Locate the cell with the specified text and output its (X, Y) center coordinate. 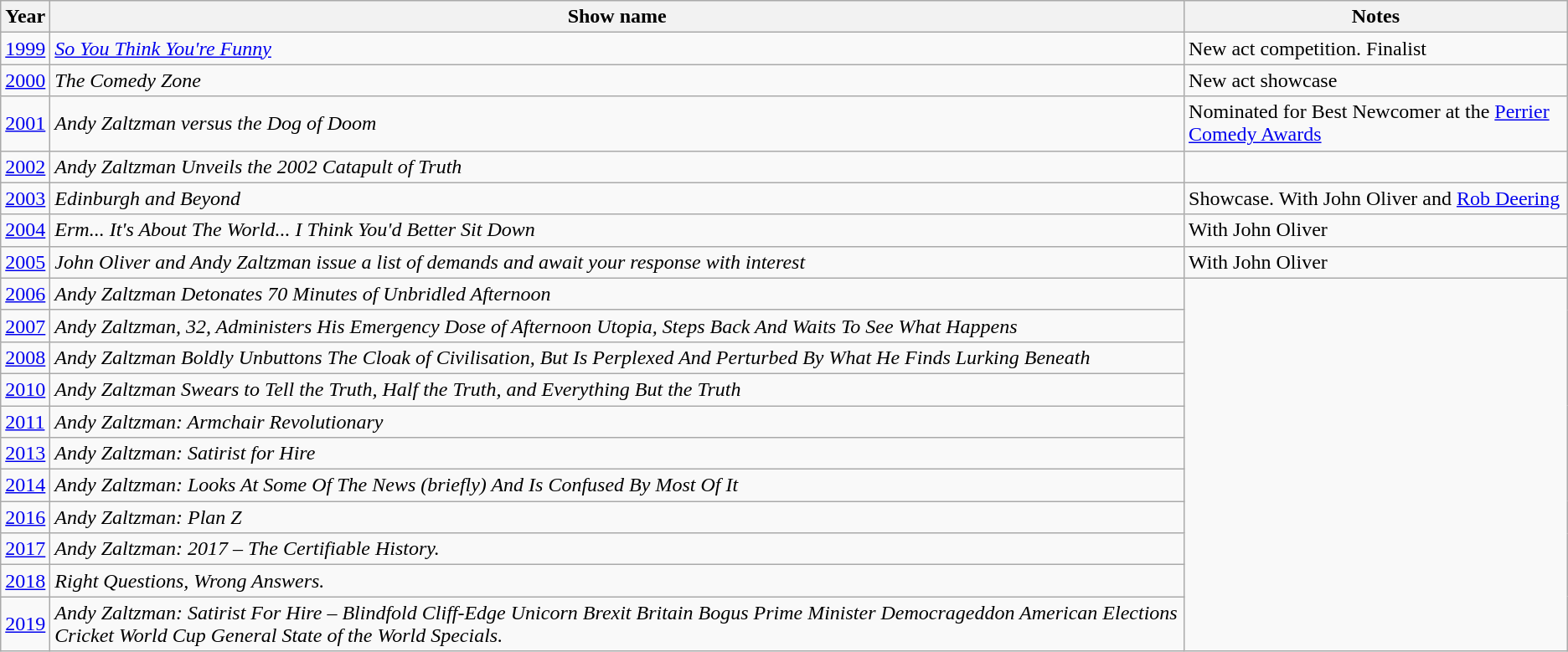
Andy Zaltzman, 32, Administers His Emergency Dose of Afternoon Utopia, Steps Back And Waits To See What Happens (617, 326)
2018 (25, 581)
Andy Zaltzman Unveils the 2002 Catapult of Truth (617, 167)
2005 (25, 262)
Nominated for Best Newcomer at the Perrier Comedy Awards (1376, 124)
Andy Zaltzman Detonates 70 Minutes of Unbridled Afternoon (617, 294)
2008 (25, 357)
Showcase. With John Oliver and Rob Deering (1376, 198)
Notes (1376, 17)
2013 (25, 454)
New act competition. Finalist (1376, 49)
2007 (25, 326)
2000 (25, 80)
Andy Zaltzman: Armchair Revolutionary (617, 421)
2019 (25, 624)
Andy Zaltzman: Plan Z (617, 517)
2003 (25, 198)
Andy Zaltzman: Satirist for Hire (617, 454)
2002 (25, 167)
Show name (617, 17)
2016 (25, 517)
2017 (25, 549)
John Oliver and Andy Zaltzman issue a list of demands and await your response with interest (617, 262)
2014 (25, 485)
So You Think You're Funny (617, 49)
Right Questions, Wrong Answers. (617, 581)
Andy Zaltzman: Looks At Some Of The News (briefly) And Is Confused By Most Of It (617, 485)
1999 (25, 49)
Year (25, 17)
New act showcase (1376, 80)
Andy Zaltzman: 2017 – The Certifiable History. (617, 549)
2011 (25, 421)
Edinburgh and Beyond (617, 198)
2001 (25, 124)
Andy Zaltzman Swears to Tell the Truth, Half the Truth, and Everything But the Truth (617, 389)
Andy Zaltzman versus the Dog of Doom (617, 124)
Andy Zaltzman Boldly Unbuttons The Cloak of Civilisation, But Is Perplexed And Perturbed By What He Finds Lurking Beneath (617, 357)
2006 (25, 294)
2004 (25, 230)
Erm... It's About The World... I Think You'd Better Sit Down (617, 230)
2010 (25, 389)
The Comedy Zone (617, 80)
